Return (x, y) of the center of cell containing provided text 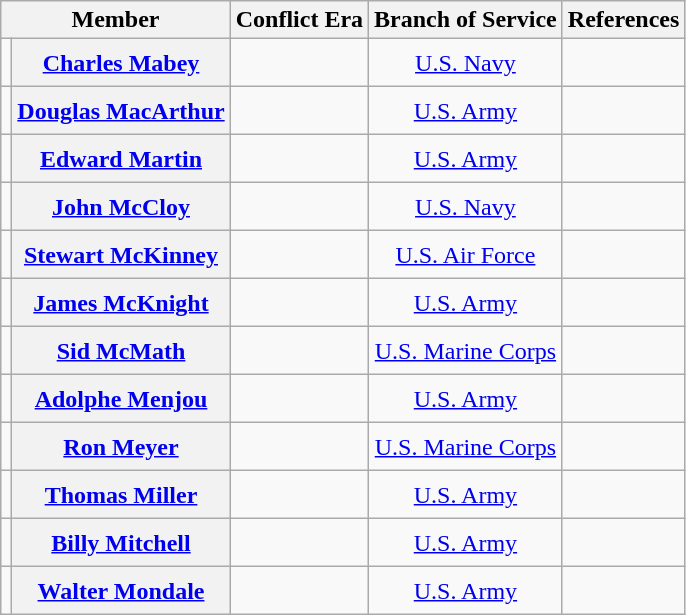
Member (116, 20)
Ron Meyer (121, 447)
Billy Mitchell (121, 543)
References (624, 20)
Adolphe Menjou (121, 399)
James McKnight (121, 303)
Conflict Era (299, 20)
Walter Mondale (121, 591)
Edward Martin (121, 159)
Branch of Service (466, 20)
U.S. Air Force (466, 255)
Thomas Miller (121, 495)
John McCloy (121, 207)
Charles Mabey (121, 63)
Douglas MacArthur (121, 111)
Sid McMath (121, 351)
Stewart McKinney (121, 255)
